Detect which cell encompasses the target text, then output its [X, Y] center coordinate. 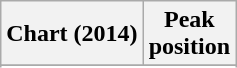
Peakposition [189, 34]
Chart (2014) [72, 34]
